Provide the (x, y) coordinate of the cell's center where the given text is located.  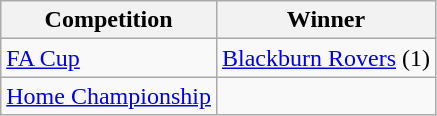
Competition (109, 20)
Home Championship (109, 96)
Winner (326, 20)
FA Cup (109, 58)
Blackburn Rovers (1) (326, 58)
